Capture the cell that displays the provided text and extract its (x, y) central coordinate. 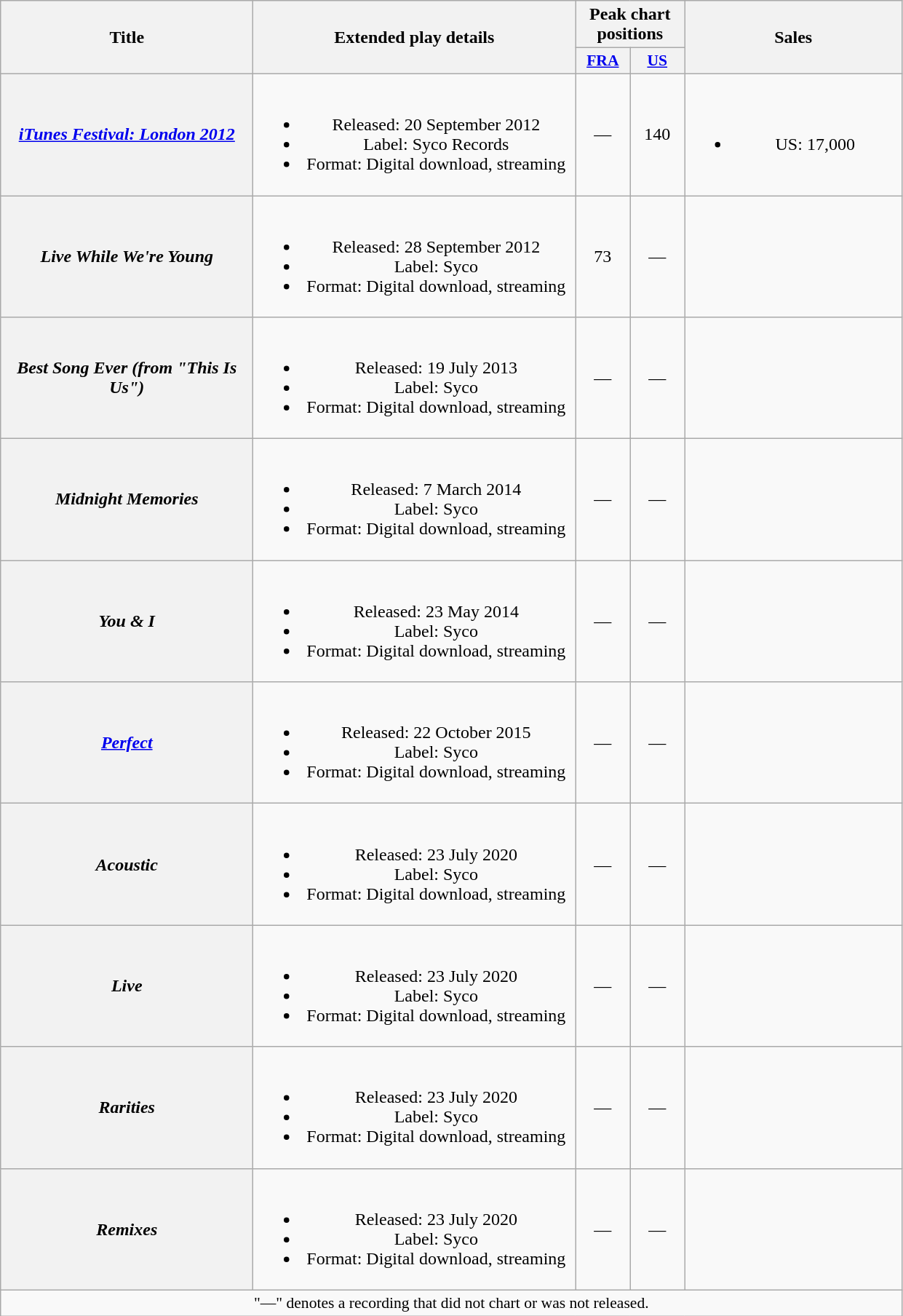
Released: 23 May 2014Label: SycoFormat: Digital download, streaming (415, 622)
iTunes Festival: London 2012 (127, 134)
Extended play details (415, 38)
Title (127, 38)
US: 17,000 (793, 134)
73 (602, 256)
Released: 20 September 2012Label: Syco RecordsFormat: Digital download, streaming (415, 134)
Acoustic (127, 865)
Sales (793, 38)
Perfect (127, 742)
Released: 28 September 2012Label: SycoFormat: Digital download, streaming (415, 256)
Peak chart positions (630, 25)
Live (127, 986)
Rarities (127, 1108)
Best Song Ever (from "This Is Us") (127, 378)
US (658, 61)
Released: 7 March 2014Label: SycoFormat: Digital download, streaming (415, 499)
Remixes (127, 1229)
140 (658, 134)
"—" denotes a recording that did not chart or was not released. (451, 1303)
Midnight Memories (127, 499)
Live While We're Young (127, 256)
You & I (127, 622)
Released: 22 October 2015Label: SycoFormat: Digital download, streaming (415, 742)
Released: 19 July 2013Label: SycoFormat: Digital download, streaming (415, 378)
FRA (602, 61)
